Search for the cell housing the specified text and yield its (x, y) center coordinate. 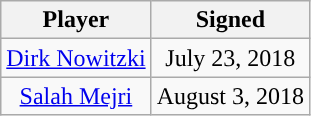
Salah Mejri (76, 96)
Signed (230, 20)
August 3, 2018 (230, 96)
July 23, 2018 (230, 58)
Player (76, 20)
Dirk Nowitzki (76, 58)
